Search for the cell housing the specified text and yield its [x, y] center coordinate. 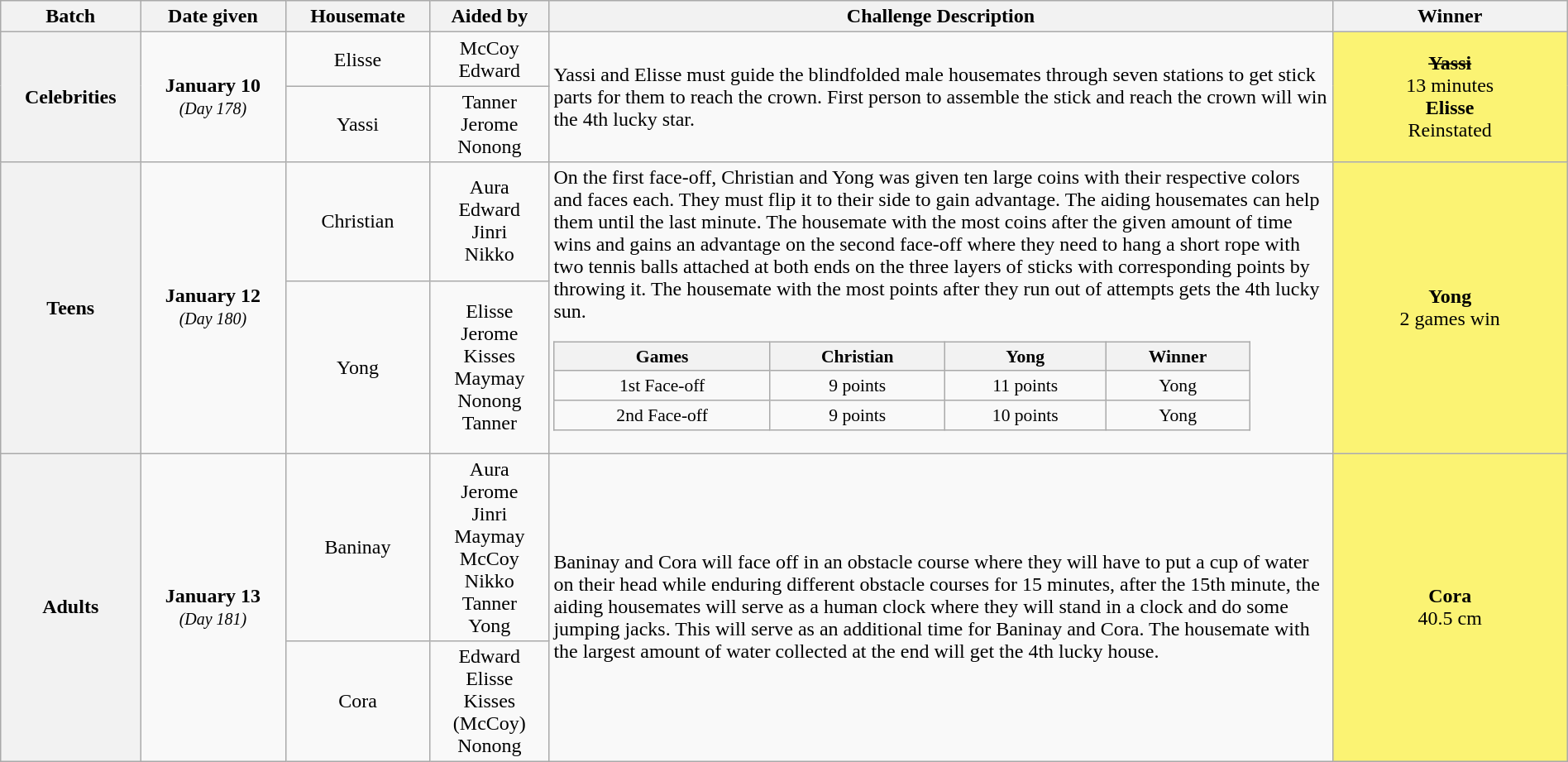
Housemate [357, 17]
10 points [1025, 415]
Cora 40.5 cm [1450, 607]
Date given [213, 17]
Teens [71, 308]
Celebrities [71, 98]
McCoy Edward [490, 60]
ElisseJeromeKissesMaymayNonongTanner [490, 367]
Aided by [490, 17]
January 10(Day 178) [213, 98]
Batch [71, 17]
Challenge Description [941, 17]
Cora [357, 702]
11 points [1025, 386]
Yong 2 games win [1450, 308]
Games [662, 357]
Yassi [357, 124]
EdwardElisseKisses(McCoy)Nonong [490, 702]
AuraJeromeJinriMaymayMcCoyNikkoTannerYong [490, 548]
1st Face-off [662, 386]
AuraEdwardJinriNikko [490, 222]
January 13(Day 181) [213, 607]
Yassi 13 minutesElisseReinstated [1450, 98]
2nd Face-off [662, 415]
January 12(Day 180) [213, 308]
Adults [71, 607]
Elisse [357, 60]
Tanner Jerome Nonong [490, 124]
Baninay [357, 548]
